From the cell containing the given text, extract its center point as [X, Y] coordinate. 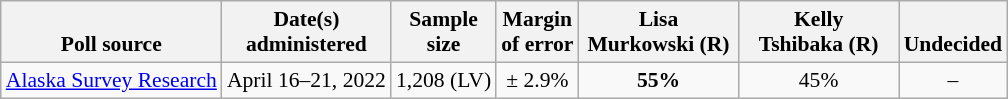
45% [819, 80]
Date(s)administered [306, 32]
April 16–21, 2022 [306, 80]
Marginof error [537, 32]
55% [658, 80]
KellyTshibaka (R) [819, 32]
Undecided [953, 32]
LisaMurkowski (R) [658, 32]
1,208 (LV) [444, 80]
Poll source [112, 32]
Alaska Survey Research [112, 80]
± 2.9% [537, 80]
Samplesize [444, 32]
– [953, 80]
